Return (x, y) of the center of cell containing provided text 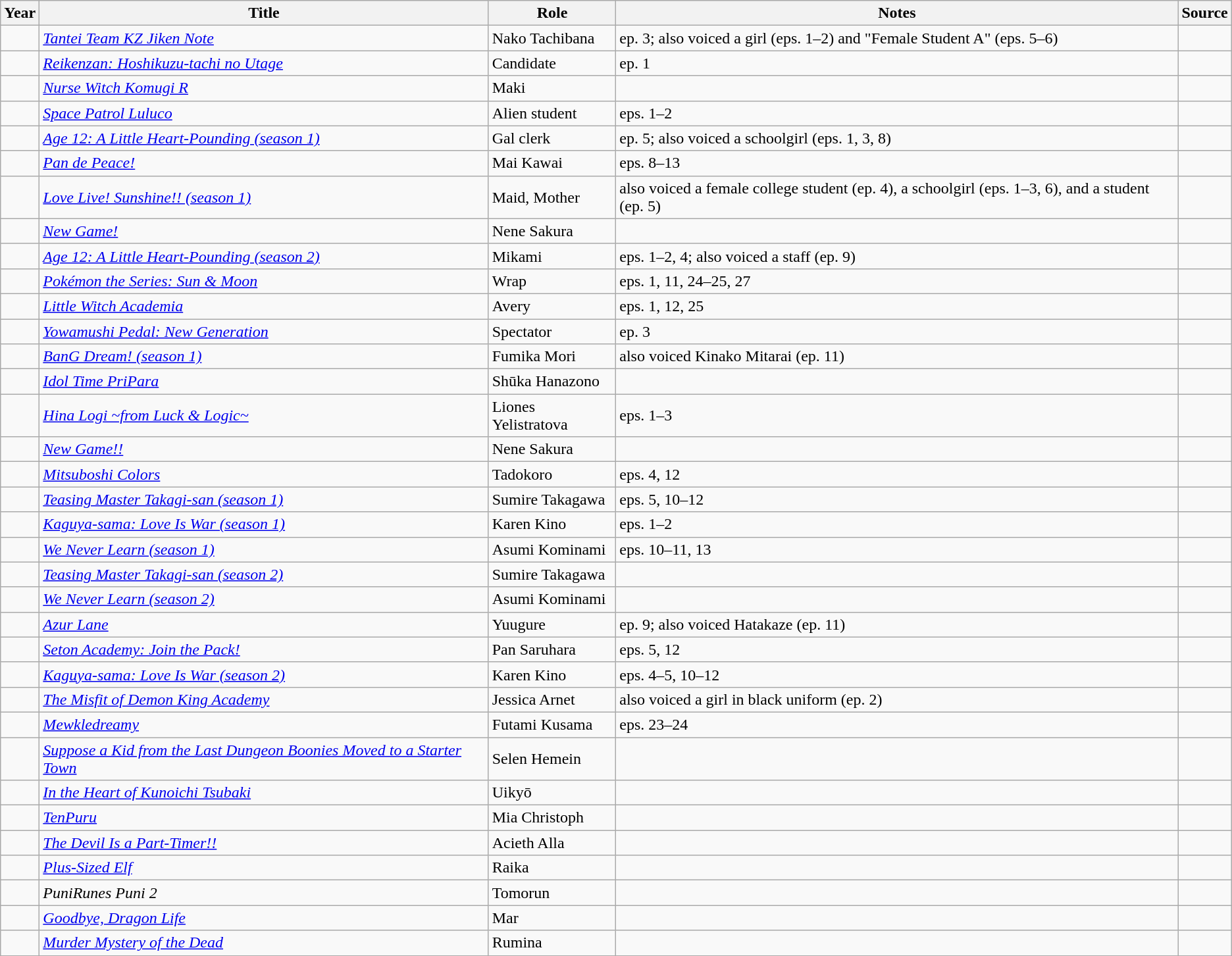
Futami Kusama (552, 724)
Shūka Hanazono (552, 382)
Fumika Mori (552, 357)
eps. 8–13 (897, 163)
Tantei Team KZ Jiken Note (264, 38)
New Game!! (264, 449)
Liones Yelistratova (552, 416)
Mitsuboshi Colors (264, 474)
Nako Tachibana (552, 38)
eps. 1–2, 4; also voiced a staff (ep. 9) (897, 256)
Seton Academy: Join the Pack! (264, 649)
Pan Saruhara (552, 649)
ep. 3 (897, 331)
Mikami (552, 256)
ep. 9; also voiced Hatakaze (ep. 11) (897, 624)
Selen Hemein (552, 758)
Mewkledreamy (264, 724)
Source (1204, 13)
Title (264, 13)
Murder Mystery of the Dead (264, 943)
Uikyō (552, 793)
Reikenzan: Hoshikuzu-tachi no Utage (264, 63)
Tomorun (552, 893)
also voiced Kinako Mitarai (ep. 11) (897, 357)
Pan de Peace! (264, 163)
Tadokoro (552, 474)
TenPuru (264, 818)
Acieth Alla (552, 843)
BanG Dream! (season 1) (264, 357)
PuniRunes Puni 2 (264, 893)
We Never Learn (season 2) (264, 599)
Maki (552, 88)
Rumina (552, 943)
The Misfit of Demon King Academy (264, 699)
Mar (552, 918)
Age 12: A Little Heart-Pounding (season 2) (264, 256)
eps. 4, 12 (897, 474)
Avery (552, 306)
Gal clerk (552, 138)
Age 12: A Little Heart-Pounding (season 1) (264, 138)
eps. 1, 11, 24–25, 27 (897, 281)
Space Patrol Luluco (264, 113)
Teasing Master Takagi-san (season 1) (264, 499)
Spectator (552, 331)
ep. 1 (897, 63)
Little Witch Academia (264, 306)
eps. 5, 12 (897, 649)
also voiced a girl in black uniform (ep. 2) (897, 699)
New Game! (264, 231)
Yowamushi Pedal: New Generation (264, 331)
Love Live! Sunshine!! (season 1) (264, 197)
ep. 5; also voiced a schoolgirl (eps. 1, 3, 8) (897, 138)
eps. 1, 12, 25 (897, 306)
Jessica Arnet (552, 699)
also voiced a female college student (ep. 4), a schoolgirl (eps. 1–3, 6), and a student (ep. 5) (897, 197)
ep. 3; also voiced a girl (eps. 1–2) and "Female Student A" (eps. 5–6) (897, 38)
eps. 4–5, 10–12 (897, 674)
eps. 10–11, 13 (897, 549)
Raika (552, 868)
Goodbye, Dragon Life (264, 918)
eps. 23–24 (897, 724)
Wrap (552, 281)
Plus-Sized Elf (264, 868)
Nurse Witch Komugi R (264, 88)
We Never Learn (season 1) (264, 549)
In the Heart of Kunoichi Tsubaki (264, 793)
Notes (897, 13)
Alien student (552, 113)
Mai Kawai (552, 163)
Role (552, 13)
The Devil Is a Part-Timer!! (264, 843)
Azur Lane (264, 624)
Pokémon the Series: Sun & Moon (264, 281)
Suppose a Kid from the Last Dungeon Boonies Moved to a Starter Town (264, 758)
eps. 5, 10–12 (897, 499)
eps. 1–3 (897, 416)
Maid, Mother (552, 197)
Yuugure (552, 624)
Hina Logi ~from Luck & Logic~ (264, 416)
Year (20, 13)
Kaguya-sama: Love Is War (season 2) (264, 674)
Kaguya-sama: Love Is War (season 1) (264, 524)
Idol Time PriPara (264, 382)
Mia Christoph (552, 818)
Candidate (552, 63)
Teasing Master Takagi-san (season 2) (264, 574)
